Identify which cell holds the provided text, then report its (X, Y) central coordinate. 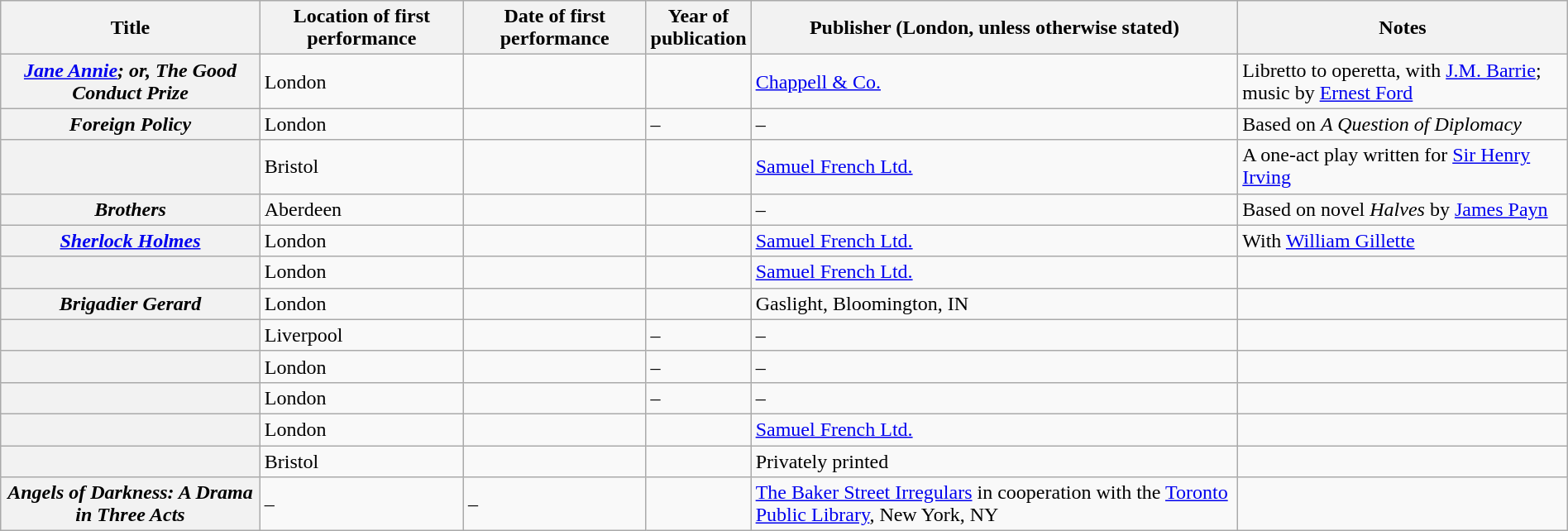
Based on novel Halves by James Payn (1403, 209)
Publisher (London, unless otherwise stated) (994, 28)
Liverpool (361, 335)
The Baker Street Irregulars in cooperation with the Toronto Public Library, New York, NY (994, 505)
Sherlock Holmes (131, 241)
Notes (1403, 28)
Year ofpublication (698, 28)
Foreign Policy (131, 124)
Libretto to operetta, with J.M. Barrie; music by Ernest Ford (1403, 81)
Brothers (131, 209)
Angels of Darkness: A Drama in Three Acts (131, 505)
Location of first performance (361, 28)
Based on A Question of Diplomacy (1403, 124)
Date of first performance (554, 28)
Privately printed (994, 461)
Jane Annie; or, The Good Conduct Prize (131, 81)
With William Gillette (1403, 241)
Brigadier Gerard (131, 304)
Aberdeen (361, 209)
Title (131, 28)
Gaslight, Bloomington, IN (994, 304)
Chappell & Co. (994, 81)
A one-act play written for Sir Henry Irving (1403, 167)
